Locate the cell with the specified text and output its (X, Y) center coordinate. 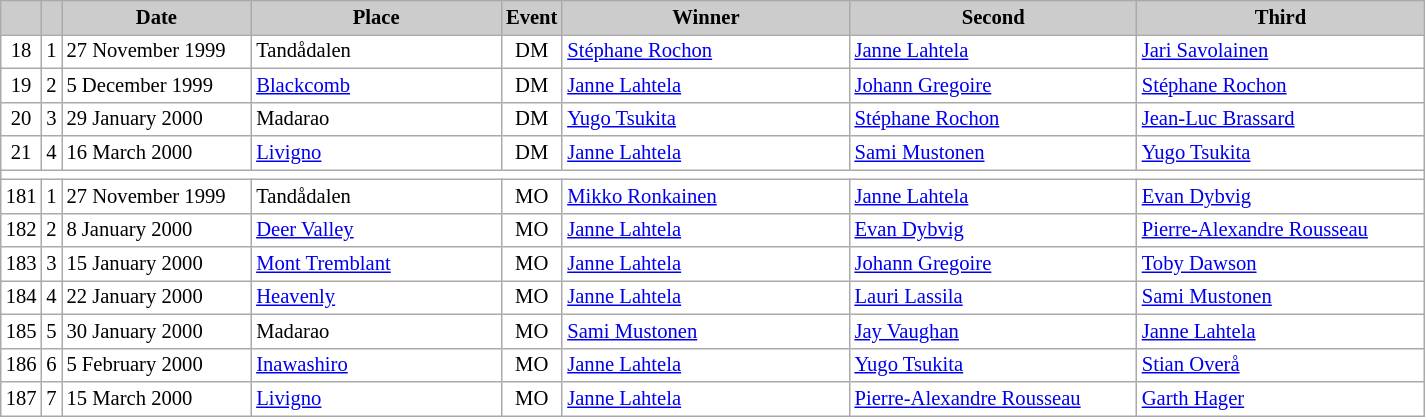
Blackcomb (376, 85)
Jean-Luc Brassard (1280, 119)
5 (51, 331)
186 (22, 365)
Mont Tremblant (376, 263)
21 (22, 153)
16 March 2000 (157, 153)
Lauri Lassila (994, 297)
15 January 2000 (157, 263)
Third (1280, 17)
Jay Vaughan (994, 331)
185 (22, 331)
6 (51, 365)
5 December 1999 (157, 85)
18 (22, 51)
15 March 2000 (157, 399)
Inawashiro (376, 365)
20 (22, 119)
Second (994, 17)
5 February 2000 (157, 365)
19 (22, 85)
182 (22, 230)
22 January 2000 (157, 297)
Date (157, 17)
184 (22, 297)
Toby Dawson (1280, 263)
Deer Valley (376, 230)
Stian Overå (1280, 365)
Place (376, 17)
29 January 2000 (157, 119)
8 January 2000 (157, 230)
Garth Hager (1280, 399)
183 (22, 263)
181 (22, 196)
187 (22, 399)
Winner (706, 17)
Heavenly (376, 297)
Jari Savolainen (1280, 51)
30 January 2000 (157, 331)
Event (532, 17)
Mikko Ronkainen (706, 196)
7 (51, 399)
